Scan for the cell matching the given text and deliver its [x, y] coordinate at center. 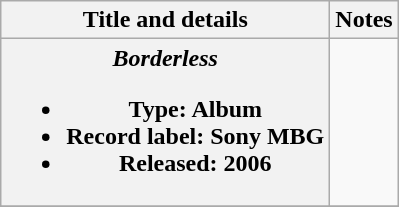
Title and details [166, 20]
BorderlessType: AlbumRecord label: Sony MBGReleased: 2006 [166, 122]
Notes [364, 20]
